Provide the (x, y) coordinate of the cell's center where the given text is located.  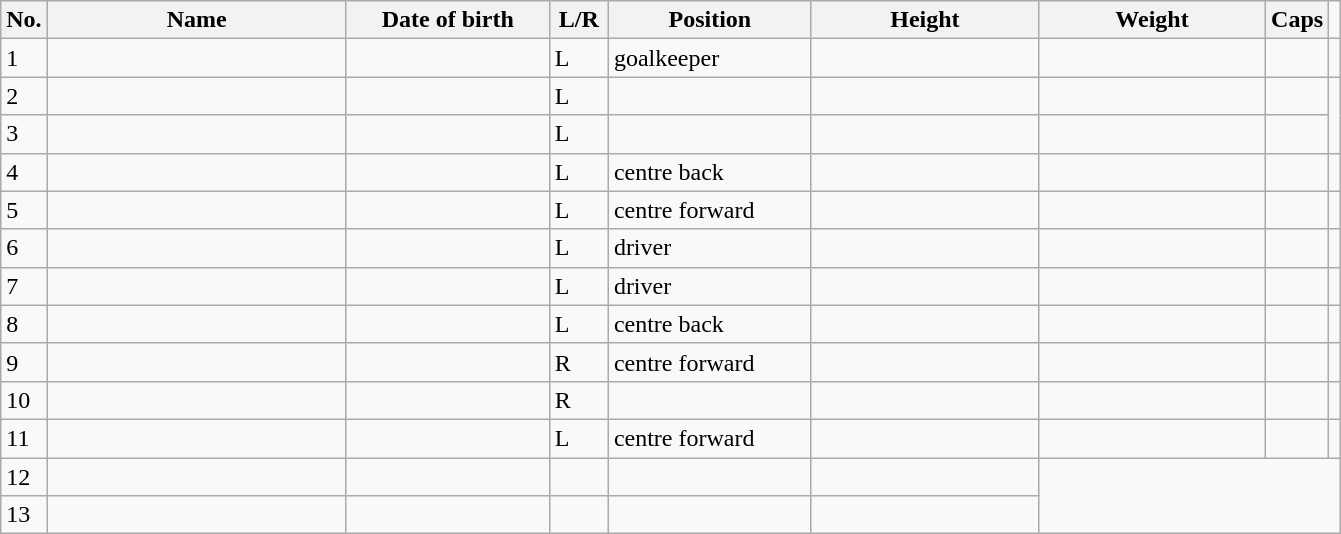
Weight (1152, 20)
6 (24, 248)
Caps (1298, 20)
4 (24, 172)
5 (24, 210)
9 (24, 362)
Height (924, 20)
goalkeeper (710, 58)
3 (24, 134)
No. (24, 20)
8 (24, 324)
L/R (578, 20)
2 (24, 96)
11 (24, 438)
Position (710, 20)
7 (24, 286)
12 (24, 477)
13 (24, 515)
10 (24, 400)
Date of birth (448, 20)
1 (24, 58)
Name (196, 20)
